Determine the (x, y) coordinate at the center of the cell enclosing the given text.  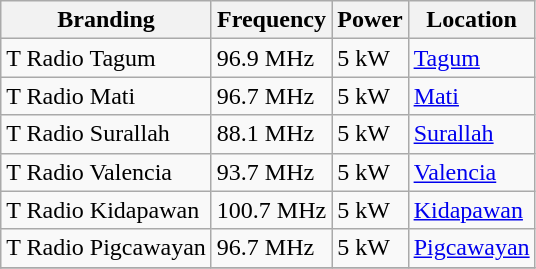
100.7 MHz (271, 210)
Frequency (271, 20)
Surallah (472, 134)
Valencia (472, 172)
88.1 MHz (271, 134)
96.9 MHz (271, 58)
Mati (472, 96)
T Radio Valencia (106, 172)
T Radio Surallah (106, 134)
Pigcawayan (472, 248)
T Radio Kidapawan (106, 210)
Branding (106, 20)
T Radio Tagum (106, 58)
Location (472, 20)
Tagum (472, 58)
T Radio Pigcawayan (106, 248)
93.7 MHz (271, 172)
Power (370, 20)
Kidapawan (472, 210)
T Radio Mati (106, 96)
